Return (x, y) of the center of cell containing provided text 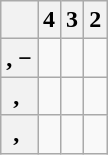
2 (96, 20)
, − (20, 58)
3 (72, 20)
4 (50, 20)
